Scan for the cell matching the given text and deliver its (x, y) coordinate at center. 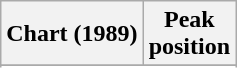
Peak position (189, 34)
Chart (1989) (72, 34)
